Return [x, y] of the center of cell containing provided text 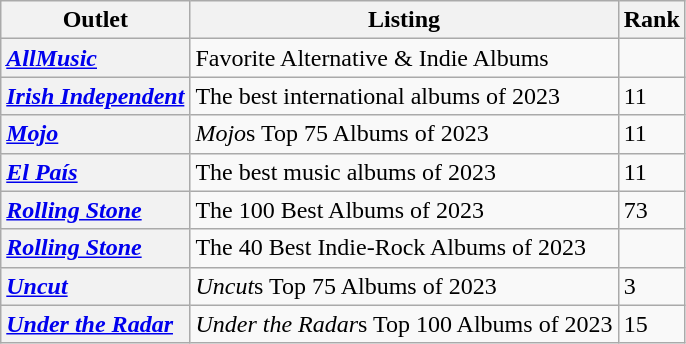
Under the Radar [96, 324]
The best music albums of 2023 [404, 172]
AllMusic [96, 58]
Irish Independent [96, 96]
3 [652, 286]
Rank [652, 20]
The best international albums of 2023 [404, 96]
Favorite Alternative & Indie Albums [404, 58]
Under the Radars Top 100 Albums of 2023 [404, 324]
73 [652, 210]
El País [96, 172]
The 40 Best Indie-Rock Albums of 2023 [404, 248]
Outlet [96, 20]
Mojo [96, 134]
Uncut [96, 286]
Listing [404, 20]
15 [652, 324]
Mojos Top 75 Albums of 2023 [404, 134]
Uncuts Top 75 Albums of 2023 [404, 286]
The 100 Best Albums of 2023 [404, 210]
